From the cell containing the given text, extract its center point as (X, Y) coordinate. 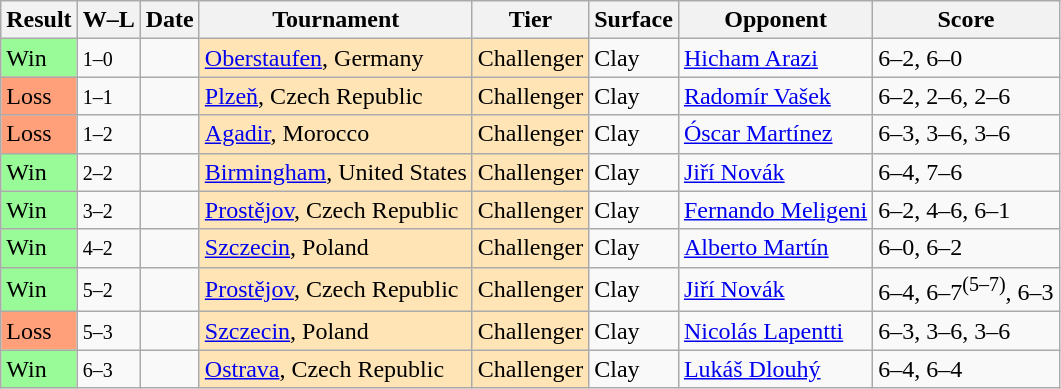
Date (170, 20)
Óscar Martínez (775, 134)
5–3 (108, 331)
Score (966, 20)
Lukáš Dlouhý (775, 369)
Tournament (336, 20)
1–1 (108, 96)
6–4, 6–7(5–7), 6–3 (966, 290)
Plzeň, Czech Republic (336, 96)
Fernando Meligeni (775, 210)
6–4, 7–6 (966, 172)
2–2 (108, 172)
6–4, 6–4 (966, 369)
Surface (634, 20)
4–2 (108, 248)
W–L (108, 20)
Result (39, 20)
6–2, 6–0 (966, 58)
1–0 (108, 58)
Agadir, Morocco (336, 134)
6–3 (108, 369)
3–2 (108, 210)
Opponent (775, 20)
Tier (530, 20)
6–2, 2–6, 2–6 (966, 96)
Radomír Vašek (775, 96)
6–2, 4–6, 6–1 (966, 210)
Oberstaufen, Germany (336, 58)
Hicham Arazi (775, 58)
Nicolás Lapentti (775, 331)
Birmingham, United States (336, 172)
6–0, 6–2 (966, 248)
Alberto Martín (775, 248)
5–2 (108, 290)
Ostrava, Czech Republic (336, 369)
1–2 (108, 134)
